Pinpoint the cell where the given text exists, returning its [x, y] midpoint coordinate. 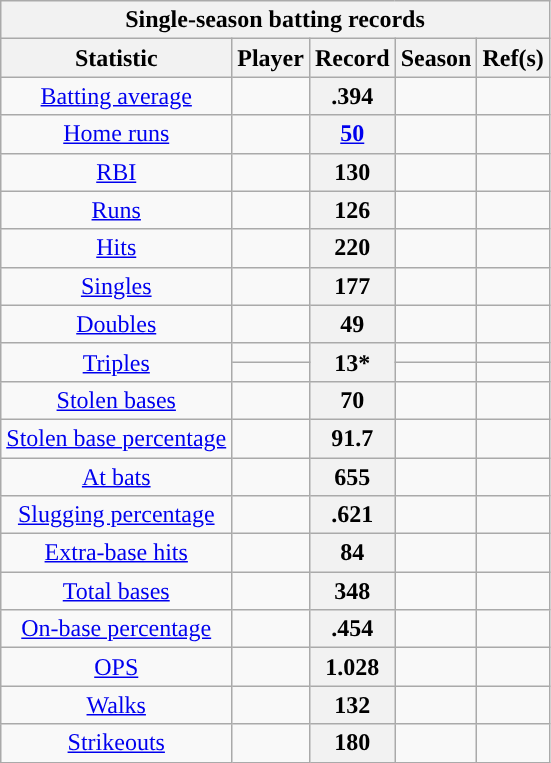
Ref(s) [513, 58]
At bats [116, 477]
Record [352, 58]
13* [352, 362]
1.028 [352, 667]
84 [352, 553]
126 [352, 210]
.394 [352, 96]
132 [352, 705]
Strikeouts [116, 743]
655 [352, 477]
91.7 [352, 438]
Total bases [116, 591]
RBI [116, 172]
Stolen base percentage [116, 438]
Season [436, 58]
Runs [116, 210]
Walks [116, 705]
Stolen bases [116, 400]
Hits [116, 248]
177 [352, 286]
180 [352, 743]
Triples [116, 362]
Single-season batting records [276, 20]
Statistic [116, 58]
220 [352, 248]
50 [352, 134]
Extra-base hits [116, 553]
Singles [116, 286]
Player [271, 58]
.454 [352, 629]
On-base percentage [116, 629]
Home runs [116, 134]
348 [352, 591]
OPS [116, 667]
.621 [352, 515]
49 [352, 324]
Slugging percentage [116, 515]
Doubles [116, 324]
130 [352, 172]
Batting average [116, 96]
70 [352, 400]
